Return the (x, y) coordinate for the center point of the cell that contains the specified text.  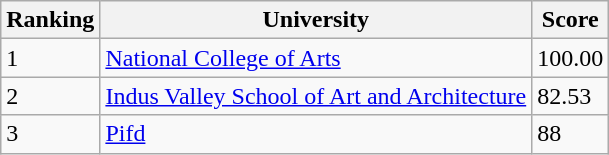
2 (50, 96)
82.53 (570, 96)
Pifd (316, 134)
University (316, 20)
3 (50, 134)
100.00 (570, 58)
National College of Arts (316, 58)
Ranking (50, 20)
1 (50, 58)
Indus Valley School of Art and Architecture (316, 96)
88 (570, 134)
Score (570, 20)
